Detect which cell encompasses the target text, then output its (x, y) center coordinate. 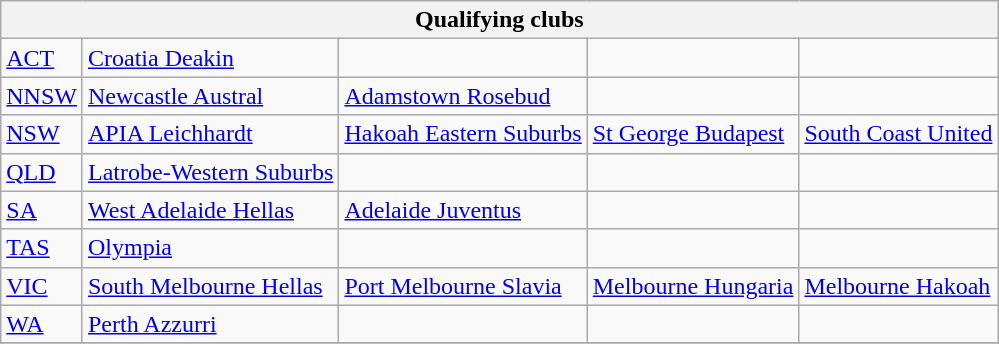
SA (42, 210)
APIA Leichhardt (210, 134)
Hakoah Eastern Suburbs (463, 134)
Melbourne Hungaria (693, 286)
Melbourne Hakoah (898, 286)
South Melbourne Hellas (210, 286)
West Adelaide Hellas (210, 210)
NNSW (42, 96)
Olympia (210, 248)
QLD (42, 172)
South Coast United (898, 134)
Adelaide Juventus (463, 210)
VIC (42, 286)
NSW (42, 134)
Croatia Deakin (210, 58)
Adamstown Rosebud (463, 96)
WA (42, 324)
Port Melbourne Slavia (463, 286)
Newcastle Austral (210, 96)
TAS (42, 248)
ACT (42, 58)
Latrobe-Western Suburbs (210, 172)
St George Budapest (693, 134)
Perth Azzurri (210, 324)
Qualifying clubs (500, 20)
